Scan for the cell matching the given text and deliver its [x, y] coordinate at center. 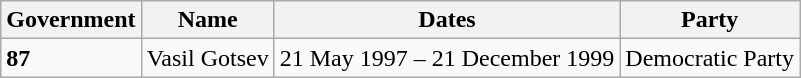
Democratic Party [710, 58]
21 May 1997 – 21 December 1999 [447, 58]
Dates [447, 20]
Vasil Gotsev [208, 58]
87 [71, 58]
Government [71, 20]
Name [208, 20]
Party [710, 20]
